Return the [X, Y] coordinate for the center point of the cell that contains the specified text.  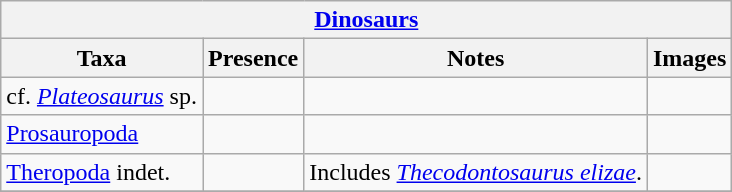
Prosauropoda [102, 134]
Notes [476, 58]
Images [689, 58]
Theropoda indet. [102, 172]
Includes Thecodontosaurus elizae. [476, 172]
Taxa [102, 58]
Presence [252, 58]
cf. Plateosaurus sp. [102, 96]
Dinosaurs [366, 20]
